Return (X, Y) of the center of cell containing provided text 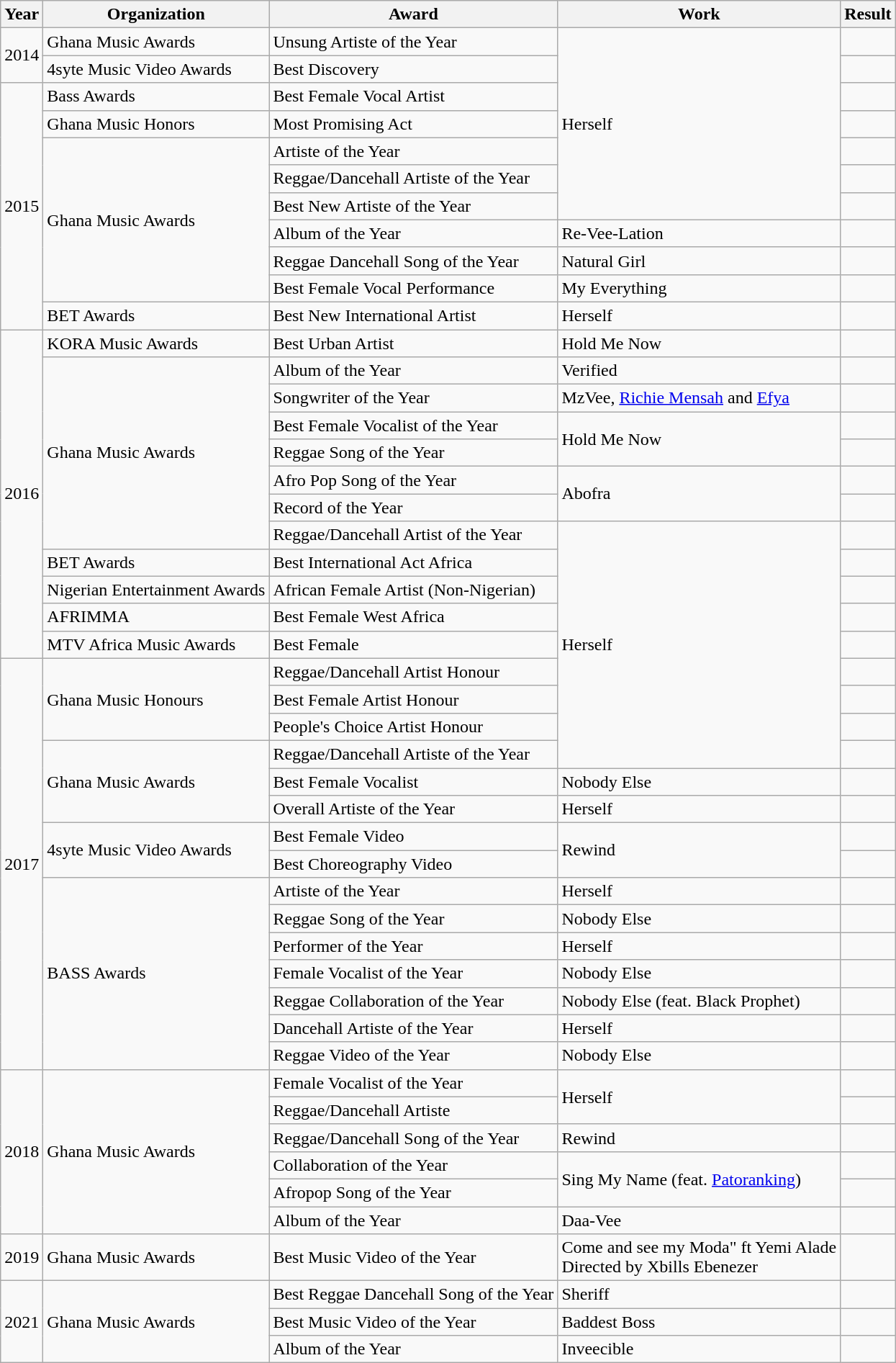
2018 (22, 1151)
Organization (156, 14)
Record of the Year (413, 508)
2016 (22, 494)
Songwriter of the Year (413, 398)
Award (413, 14)
Most Promising Act (413, 124)
Best Female Vocal Artist (413, 96)
Overall Artiste of the Year (413, 809)
Reggae/Dancehall Song of the Year (413, 1138)
Work (700, 14)
Abofra (700, 494)
BASS Awards (156, 973)
2017 (22, 864)
2019 (22, 1257)
Natural Girl (700, 261)
Ghana Music Honors (156, 124)
Best Female Artist Honour (413, 699)
2015 (22, 206)
Best Discovery (413, 69)
Result (868, 14)
Afro Pop Song of the Year (413, 480)
Daa-Vee (700, 1220)
Ghana Music Honours (156, 699)
2021 (22, 1322)
KORA Music Awards (156, 343)
Best Female (413, 644)
Best International Act Africa (413, 562)
Reggae/Dancehall Artist of the Year (413, 535)
Best Reggae Dancehall Song of the Year (413, 1295)
Best New Artiste of the Year (413, 206)
Collaboration of the Year (413, 1165)
Best Female Vocalist of the Year (413, 426)
Best Female Vocalist (413, 781)
2014 (22, 55)
Reggae/Dancehall Artiste (413, 1110)
Reggae Video of the Year (413, 1056)
Nigerian Entertainment Awards (156, 590)
My Everything (700, 288)
Performer of the Year (413, 946)
Reggae Dancehall Song of the Year (413, 261)
Come and see my Moda" ft Yemi AladeDirected by Xbills Ebenezer (700, 1257)
African Female Artist (Non-Nigerian) (413, 590)
Best New International Artist (413, 315)
MzVee, Richie Mensah and Efya (700, 398)
Best Female Video (413, 837)
Reggae/Dancehall Artist Honour (413, 672)
Best Female Vocal Performance (413, 288)
Afropop Song of the Year (413, 1192)
Best Choreography Video (413, 864)
Inveecible (700, 1349)
Dancehall Artiste of the Year (413, 1028)
Verified (700, 371)
Reggae Collaboration of the Year (413, 1001)
Unsung Artiste of the Year (413, 42)
Sing My Name (feat. Patoranking) (700, 1179)
Bass Awards (156, 96)
Re-Vee-Lation (700, 233)
Nobody Else (feat. Black Prophet) (700, 1001)
MTV Africa Music Awards (156, 644)
AFRIMMA (156, 617)
Sheriff (700, 1295)
Year (22, 14)
Baddest Boss (700, 1322)
Best Urban Artist (413, 343)
Best Female West Africa (413, 617)
People's Choice Artist Honour (413, 727)
